For the text-containing cell, return its midpoint in (X, Y) coordinate format. 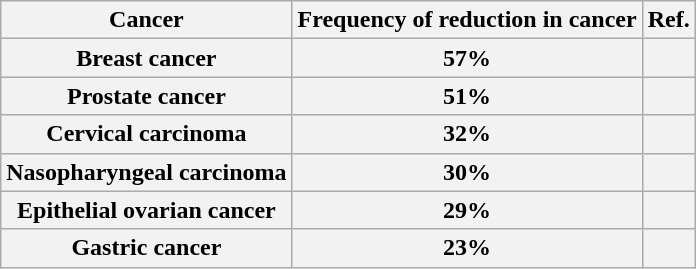
Cervical carcinoma (146, 134)
32% (467, 134)
30% (467, 172)
Gastric cancer (146, 248)
Prostate cancer (146, 96)
Breast cancer (146, 58)
51% (467, 96)
Epithelial ovarian cancer (146, 210)
Frequency of reduction in cancer (467, 20)
29% (467, 210)
57% (467, 58)
Ref. (668, 20)
Cancer (146, 20)
Nasopharyngeal carcinoma (146, 172)
23% (467, 248)
